Find where the given text appears and provide that cell's center as (x, y) coordinate. 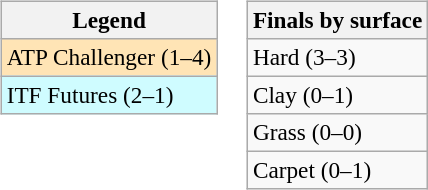
Hard (3–3) (337, 57)
Grass (0–0) (337, 133)
Clay (0–1) (337, 95)
ITF Futures (2–1) (108, 95)
Carpet (0–1) (337, 171)
Legend (108, 20)
Finals by surface (337, 20)
ATP Challenger (1–4) (108, 57)
